Capture the cell that displays the provided text and extract its [X, Y] central coordinate. 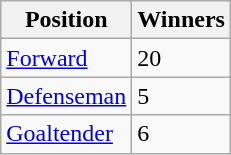
20 [182, 58]
Winners [182, 20]
Goaltender [66, 134]
Defenseman [66, 96]
Position [66, 20]
6 [182, 134]
5 [182, 96]
Forward [66, 58]
